Extract the (X, Y) coordinate from the center of the cell holding the provided text.  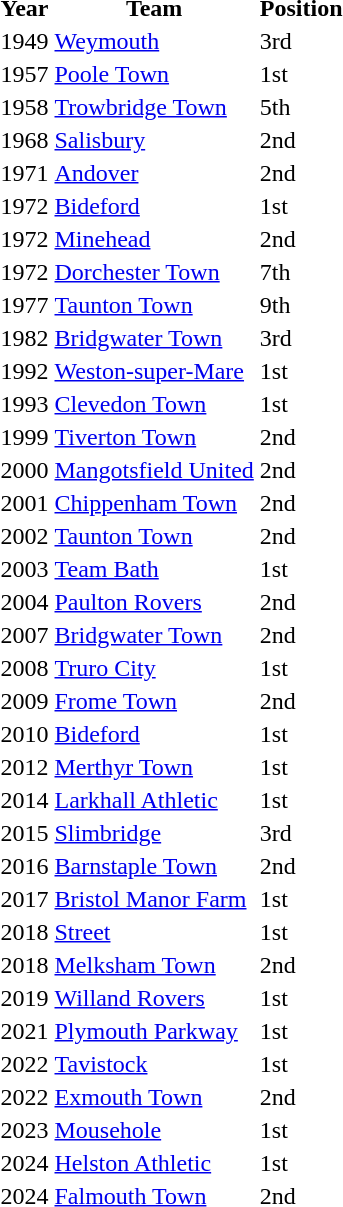
Slimbridge (154, 833)
Plymouth Parkway (154, 1031)
Poole Town (154, 74)
Mangotsfield United (154, 470)
Tavistock (154, 1064)
Andover (154, 173)
Frome Town (154, 701)
Dorchester Town (154, 272)
Melksham Town (154, 965)
Helston Athletic (154, 1163)
Paulton Rovers (154, 602)
Barnstaple Town (154, 866)
Clevedon Town (154, 404)
Willand Rovers (154, 998)
Team Bath (154, 569)
Mousehole (154, 1130)
Street (154, 932)
Truro City (154, 668)
Merthyr Town (154, 767)
Salisbury (154, 140)
Bristol Manor Farm (154, 899)
Tiverton Town (154, 437)
Weston-super-Mare (154, 371)
Trowbridge Town (154, 107)
Chippenham Town (154, 503)
Minehead (154, 239)
Larkhall Athletic (154, 800)
Weymouth (154, 41)
Exmouth Town (154, 1097)
